Search for the cell housing the specified text and yield its (X, Y) center coordinate. 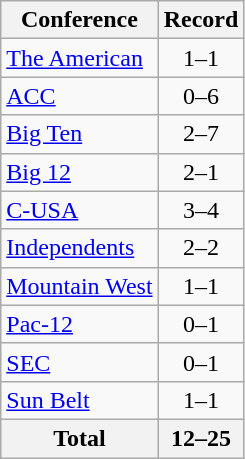
0–6 (201, 96)
SEC (80, 362)
3–4 (201, 210)
Total (80, 438)
2–1 (201, 172)
ACC (80, 96)
12–25 (201, 438)
Sun Belt (80, 400)
Record (201, 20)
2–2 (201, 248)
The American (80, 58)
Big 12 (80, 172)
Mountain West (80, 286)
C-USA (80, 210)
Big Ten (80, 134)
Conference (80, 20)
Pac-12 (80, 324)
Independents (80, 248)
2–7 (201, 134)
